Capture the cell that displays the provided text and extract its (X, Y) central coordinate. 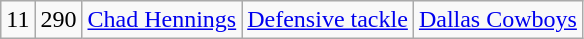
Chad Hennings (162, 20)
Dallas Cowboys (498, 20)
11 (18, 20)
Defensive tackle (328, 20)
290 (58, 20)
